Identify which cell holds the provided text, then report its (x, y) central coordinate. 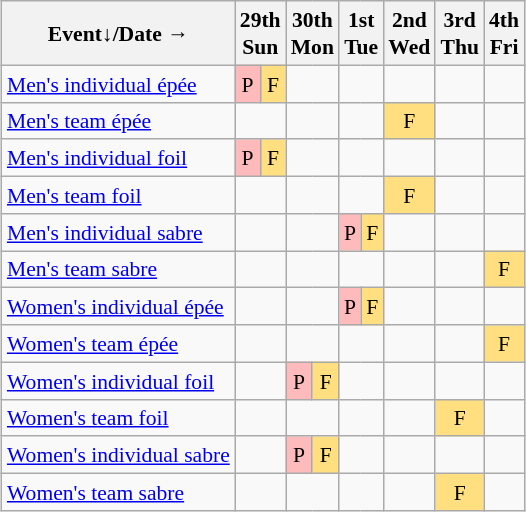
Men's individual sabre (118, 232)
Men's individual épée (118, 84)
Men's team sabre (118, 268)
Men's team épée (118, 120)
Women's individual sabre (118, 454)
3rdThu (460, 33)
2ndWed (409, 33)
1stTue (361, 33)
30thMon (312, 33)
Event↓/Date → (118, 33)
Women's individual foil (118, 380)
Women's team foil (118, 418)
4thFri (504, 33)
Women's individual épée (118, 306)
29thSun (260, 33)
Men's team foil (118, 194)
Women's team épée (118, 344)
Women's team sabre (118, 492)
Men's individual foil (118, 158)
